Output the [x, y] coordinate of the center of the cell containing the given text.  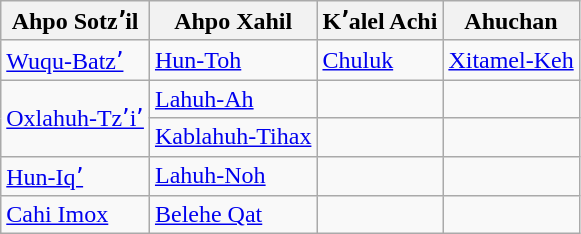
Hun-Toh [233, 60]
Kablahuh-Tihax [233, 137]
Chuluk [380, 60]
Oxlahuh-Tzʼiʼ [76, 118]
Xitamel-Keh [511, 60]
Cahi Imox [76, 215]
Kʼalel Achi [380, 21]
Wuqu-Batzʼ [76, 60]
Belehe Qat [233, 215]
Ahpo Xahil [233, 21]
Ahpo Sotzʼil [76, 21]
Lahuh-Ah [233, 99]
Ahuchan [511, 21]
Lahuh-Noh [233, 176]
Hun-Iqʼ [76, 176]
